Find where the given text appears and provide that cell's center as [X, Y] coordinate. 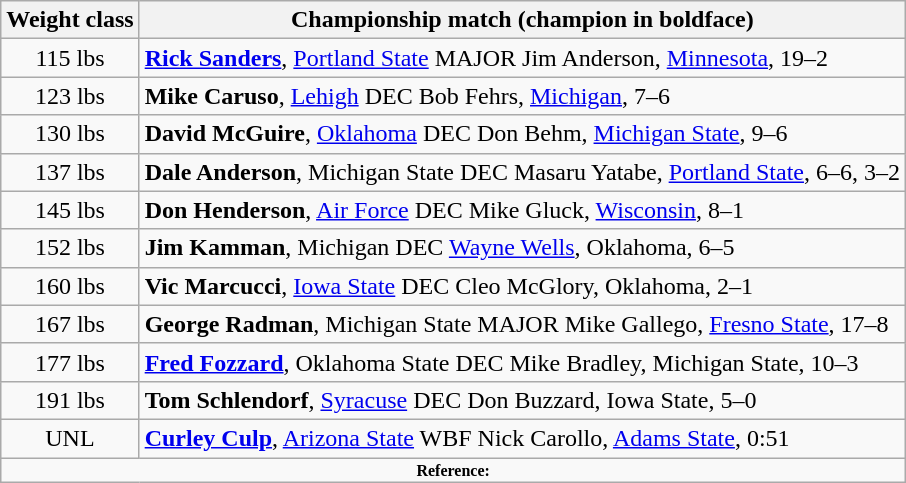
130 lbs [70, 134]
Curley Culp, Arizona State WBF Nick Carollo, Adams State, 0:51 [522, 438]
Championship match (champion in boldface) [522, 20]
145 lbs [70, 210]
160 lbs [70, 286]
Jim Kamman, Michigan DEC Wayne Wells, Oklahoma, 6–5 [522, 248]
177 lbs [70, 362]
Rick Sanders, Portland State MAJOR Jim Anderson, Minnesota, 19–2 [522, 58]
Weight class [70, 20]
152 lbs [70, 248]
167 lbs [70, 324]
Mike Caruso, Lehigh DEC Bob Fehrs, Michigan, 7–6 [522, 96]
Reference: [454, 470]
115 lbs [70, 58]
Dale Anderson, Michigan State DEC Masaru Yatabe, Portland State, 6–6, 3–2 [522, 172]
UNL [70, 438]
Tom Schlendorf, Syracuse DEC Don Buzzard, Iowa State, 5–0 [522, 400]
Fred Fozzard, Oklahoma State DEC Mike Bradley, Michigan State, 10–3 [522, 362]
George Radman, Michigan State MAJOR Mike Gallego, Fresno State, 17–8 [522, 324]
David McGuire, Oklahoma DEC Don Behm, Michigan State, 9–6 [522, 134]
123 lbs [70, 96]
Vic Marcucci, Iowa State DEC Cleo McGlory, Oklahoma, 2–1 [522, 286]
Don Henderson, Air Force DEC Mike Gluck, Wisconsin, 8–1 [522, 210]
137 lbs [70, 172]
191 lbs [70, 400]
